Find where the given text appears and provide that cell's center as (x, y) coordinate. 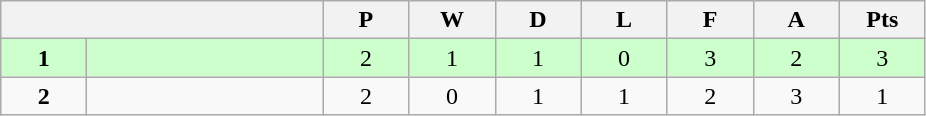
D (538, 20)
Pts (882, 20)
F (710, 20)
A (796, 20)
W (452, 20)
P (366, 20)
L (624, 20)
